Capture the cell that displays the provided text and extract its [X, Y] central coordinate. 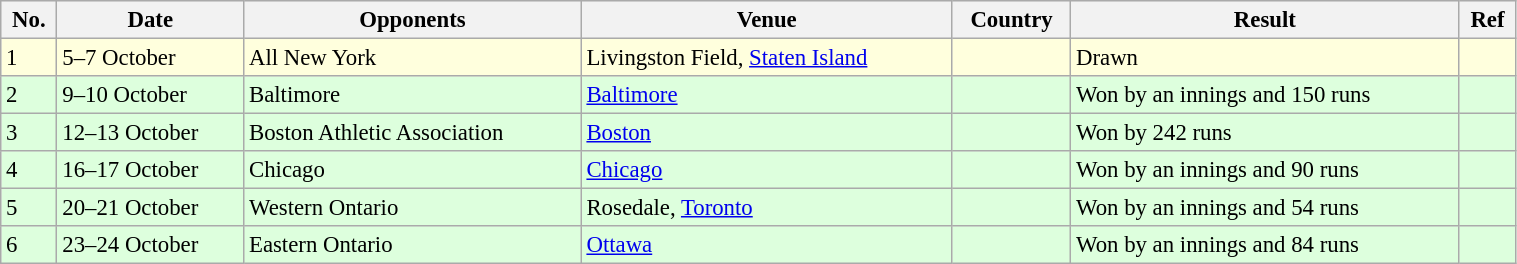
5 [29, 208]
Boston [766, 133]
Country [1011, 20]
3 [29, 133]
Won by an innings and 84 runs [1265, 245]
Won by 242 runs [1265, 133]
20–21 October [150, 208]
Date [150, 20]
4 [29, 170]
All New York [412, 58]
12–13 October [150, 133]
9–10 October [150, 95]
1 [29, 58]
Result [1265, 20]
Opponents [412, 20]
Boston Athletic Association [412, 133]
Ottawa [766, 245]
No. [29, 20]
2 [29, 95]
Won by an innings and 150 runs [1265, 95]
Ref [1488, 20]
Drawn [1265, 58]
Won by an innings and 54 runs [1265, 208]
Venue [766, 20]
Rosedale, Toronto [766, 208]
Western Ontario [412, 208]
16–17 October [150, 170]
Eastern Ontario [412, 245]
Won by an innings and 90 runs [1265, 170]
5–7 October [150, 58]
6 [29, 245]
23–24 October [150, 245]
Livingston Field, Staten Island [766, 58]
